Search for the cell housing the specified text and yield its (x, y) center coordinate. 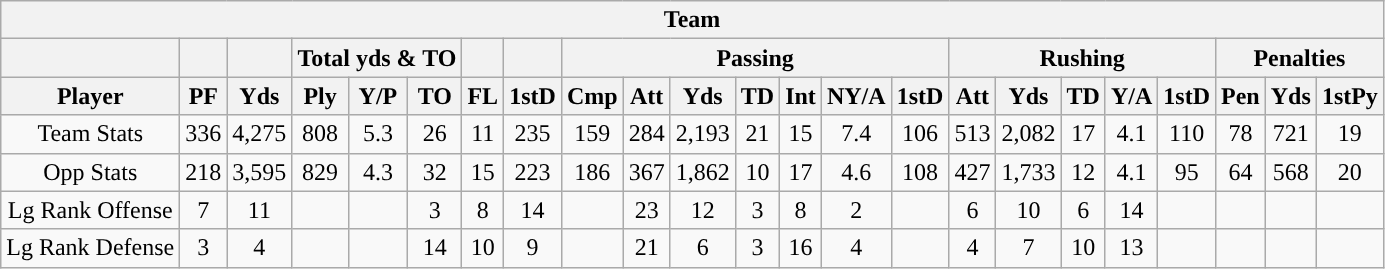
Team Stats (90, 134)
Ply (320, 96)
568 (1290, 172)
2,193 (702, 134)
Int (801, 96)
95 (1187, 172)
829 (320, 172)
Y/P (378, 96)
TO (435, 96)
Lg Rank Defense (90, 248)
427 (972, 172)
1,862 (702, 172)
235 (533, 134)
4.6 (856, 172)
159 (592, 134)
108 (920, 172)
1stPy (1350, 96)
Team (692, 20)
19 (1350, 134)
Player (90, 96)
223 (533, 172)
Penalties (1300, 58)
64 (1241, 172)
4.3 (378, 172)
Cmp (592, 96)
26 (435, 134)
FL (483, 96)
721 (1290, 134)
2,082 (1028, 134)
16 (801, 248)
PF (204, 96)
NY/A (856, 96)
9 (533, 248)
Total yds & TO (377, 58)
13 (1131, 248)
32 (435, 172)
23 (646, 210)
4,275 (260, 134)
110 (1187, 134)
3,595 (260, 172)
Pen (1241, 96)
5.3 (378, 134)
78 (1241, 134)
Passing (754, 58)
7.4 (856, 134)
808 (320, 134)
106 (920, 134)
Opp Stats (90, 172)
186 (592, 172)
218 (204, 172)
Lg Rank Offense (90, 210)
Y/A (1131, 96)
336 (204, 134)
2 (856, 210)
1,733 (1028, 172)
20 (1350, 172)
367 (646, 172)
513 (972, 134)
Rushing (1082, 58)
284 (646, 134)
